Capture the cell that displays the provided text and extract its [x, y] central coordinate. 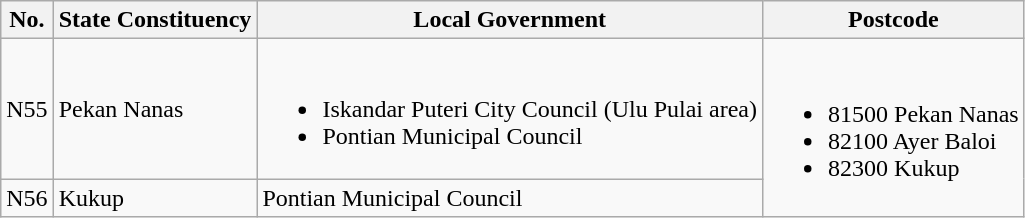
Pekan Nanas [155, 109]
No. [27, 20]
Iskandar Puteri City Council (Ulu Pulai area)Pontian Municipal Council [510, 109]
81500 Pekan Nanas82100 Ayer Baloi82300 Kukup [894, 128]
N55 [27, 109]
N56 [27, 198]
Pontian Municipal Council [510, 198]
State Constituency [155, 20]
Local Government [510, 20]
Kukup [155, 198]
Postcode [894, 20]
